Capture the cell that displays the provided text and extract its [X, Y] central coordinate. 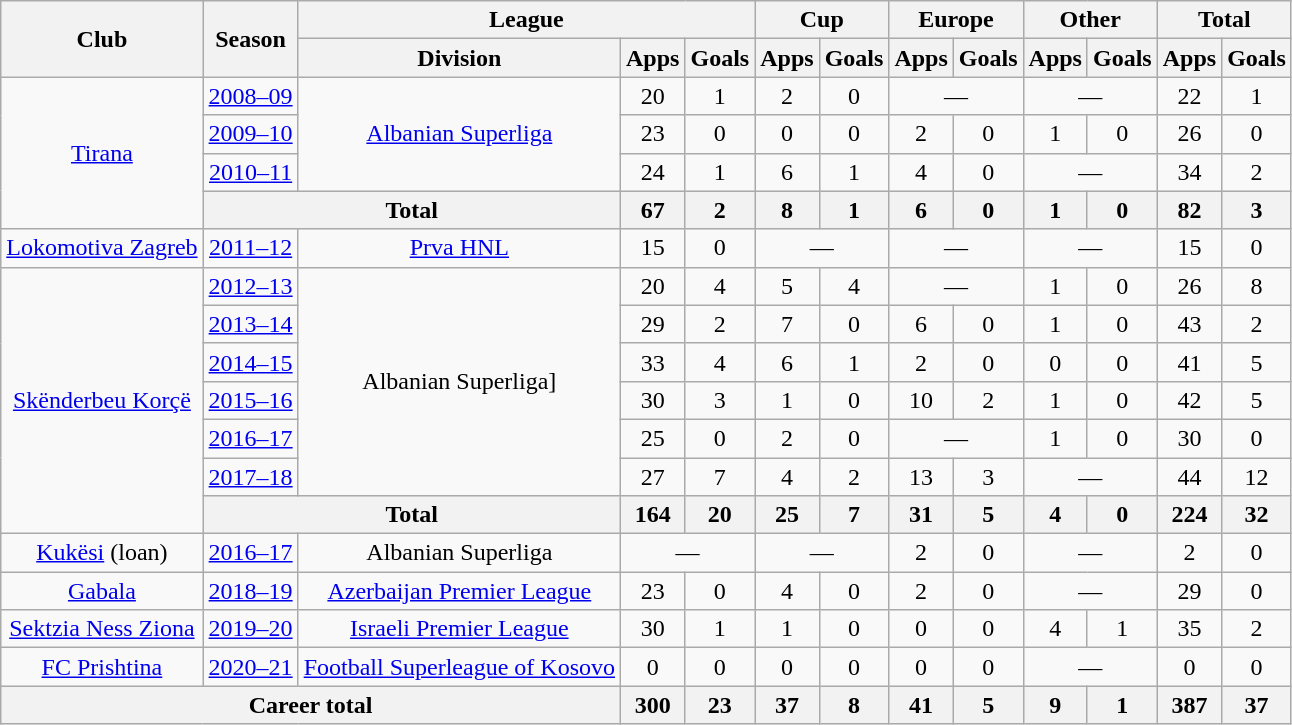
2012–13 [250, 286]
34 [1189, 172]
31 [921, 515]
League [526, 20]
2010–11 [250, 172]
Gabala [102, 591]
82 [1189, 210]
Israeli Premier League [459, 629]
FC Prishtina [102, 667]
2020–21 [250, 667]
2009–10 [250, 134]
2014–15 [250, 362]
2017–18 [250, 477]
387 [1189, 705]
Azerbaijan Premier League [459, 591]
32 [1257, 515]
9 [1055, 705]
22 [1189, 96]
10 [921, 400]
Sektzia Ness Ziona [102, 629]
Tirana [102, 153]
224 [1189, 515]
Career total [311, 705]
Europe [956, 20]
164 [653, 515]
Other [1090, 20]
2019–20 [250, 629]
2018–19 [250, 591]
Cup [822, 20]
24 [653, 172]
13 [921, 477]
2008–09 [250, 96]
Lokomotiva Zagreb [102, 248]
43 [1189, 324]
35 [1189, 629]
44 [1189, 477]
2011–12 [250, 248]
33 [653, 362]
42 [1189, 400]
2015–16 [250, 400]
Division [459, 58]
Albanian Superliga] [459, 381]
Football Superleague of Kosovo [459, 667]
2013–14 [250, 324]
Club [102, 39]
12 [1257, 477]
300 [653, 705]
67 [653, 210]
Skënderbeu Korçë [102, 400]
Kukësi (loan) [102, 553]
Prva HNL [459, 248]
Season [250, 39]
27 [653, 477]
